Provide the [x, y] coordinate of the cell's center where the given text is located.  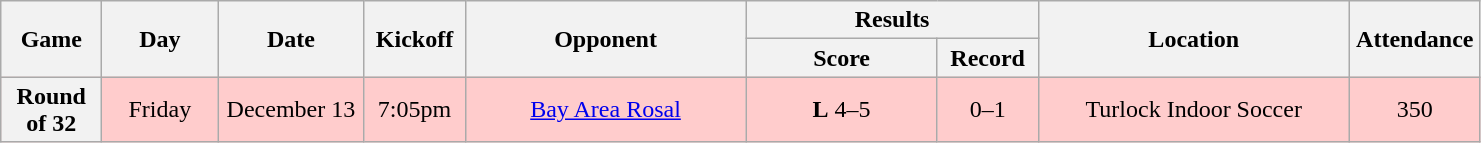
Record [988, 58]
Score [842, 58]
Opponent [606, 39]
Date [291, 39]
Location [1194, 39]
0–1 [988, 110]
Game [52, 39]
Attendance [1414, 39]
Day [160, 39]
Turlock Indoor Soccer [1194, 110]
Bay Area Rosal [606, 110]
December 13 [291, 110]
Results [892, 20]
Friday [160, 110]
L 4–5 [842, 110]
Round of 32 [52, 110]
7:05pm [414, 110]
350 [1414, 110]
Kickoff [414, 39]
